Identify which cell holds the provided text, then report its (X, Y) central coordinate. 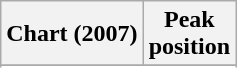
Peakposition (189, 34)
Chart (2007) (72, 34)
